Return the (X, Y) coordinate for the center point of the cell that contains the specified text.  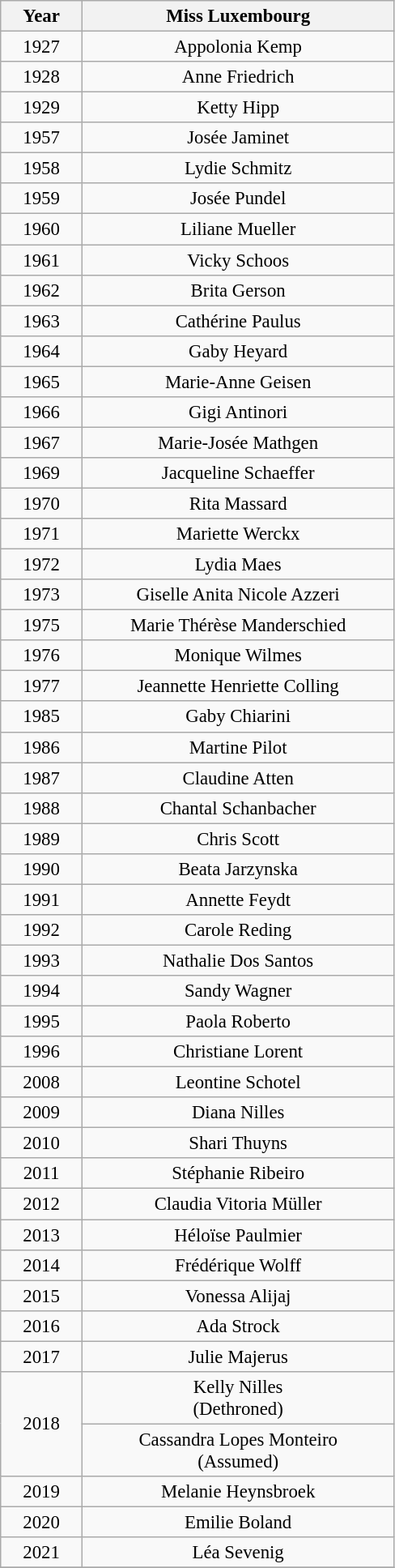
Diana Nilles (238, 1113)
Christiane Lorent (238, 1052)
1958 (42, 169)
Lydie Schmitz (238, 169)
1971 (42, 534)
2019 (42, 1492)
Year (42, 16)
2012 (42, 1204)
2015 (42, 1296)
Kelly Nilles(Dethroned) (238, 1399)
Jacqueline Schaeffer (238, 473)
1957 (42, 138)
1929 (42, 108)
1972 (42, 565)
1962 (42, 290)
Jeannette Henriette Colling (238, 686)
1961 (42, 260)
Nathalie Dos Santos (238, 960)
1992 (42, 930)
Chris Scott (238, 839)
Liliane Mueller (238, 229)
Giselle Anita Nicole Azzeri (238, 595)
1966 (42, 412)
2017 (42, 1357)
Annette Feydt (238, 899)
Ketty Hipp (238, 108)
1973 (42, 595)
Gaby Heyard (238, 351)
1985 (42, 717)
Léa Sevenig (238, 1553)
1993 (42, 960)
Anne Friedrich (238, 77)
2013 (42, 1235)
Sandy Wagner (238, 991)
1964 (42, 351)
Vonessa Alijaj (238, 1296)
Claudia Vitoria Müller (238, 1204)
Mariette Werckx (238, 534)
1994 (42, 991)
1987 (42, 778)
Cathérine Paulus (238, 321)
Vicky Schoos (238, 260)
Josée Jaminet (238, 138)
Marie Thérèse Manderschied (238, 626)
1928 (42, 77)
1965 (42, 382)
Claudine Atten (238, 778)
2008 (42, 1083)
Miss Luxembourg (238, 16)
Gigi Antinori (238, 412)
Shari Thuyns (238, 1143)
Lydia Maes (238, 565)
Martine Pilot (238, 747)
Leontine Schotel (238, 1083)
2020 (42, 1522)
Emilie Boland (238, 1522)
1959 (42, 199)
2016 (42, 1326)
1988 (42, 808)
1927 (42, 47)
1995 (42, 1022)
Héloïse Paulmier (238, 1235)
2011 (42, 1174)
2021 (42, 1553)
Ada Strock (238, 1326)
Appolonia Kemp (238, 47)
1969 (42, 473)
2018 (42, 1425)
Josée Pundel (238, 199)
Julie Majerus (238, 1357)
Frédérique Wolff (238, 1265)
Marie-Josée Mathgen (238, 442)
1967 (42, 442)
2009 (42, 1113)
1991 (42, 899)
Gaby Chiarini (238, 717)
Marie-Anne Geisen (238, 382)
Melanie Heynsbroek (238, 1492)
1977 (42, 686)
2010 (42, 1143)
Chantal Schanbacher (238, 808)
Brita Gerson (238, 290)
1989 (42, 839)
1996 (42, 1052)
1970 (42, 503)
Carole Reding (238, 930)
Cassandra Lopes Monteiro(Assumed) (238, 1451)
1986 (42, 747)
2014 (42, 1265)
1960 (42, 229)
Stéphanie Ribeiro (238, 1174)
1976 (42, 656)
Paola Roberto (238, 1022)
1990 (42, 869)
Rita Massard (238, 503)
Monique Wilmes (238, 656)
1975 (42, 626)
Beata Jarzynska (238, 869)
1963 (42, 321)
